Scan for the cell matching the given text and deliver its [x, y] coordinate at center. 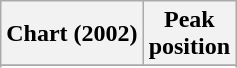
Peakposition [189, 34]
Chart (2002) [72, 34]
